Capture the cell that displays the provided text and extract its (X, Y) central coordinate. 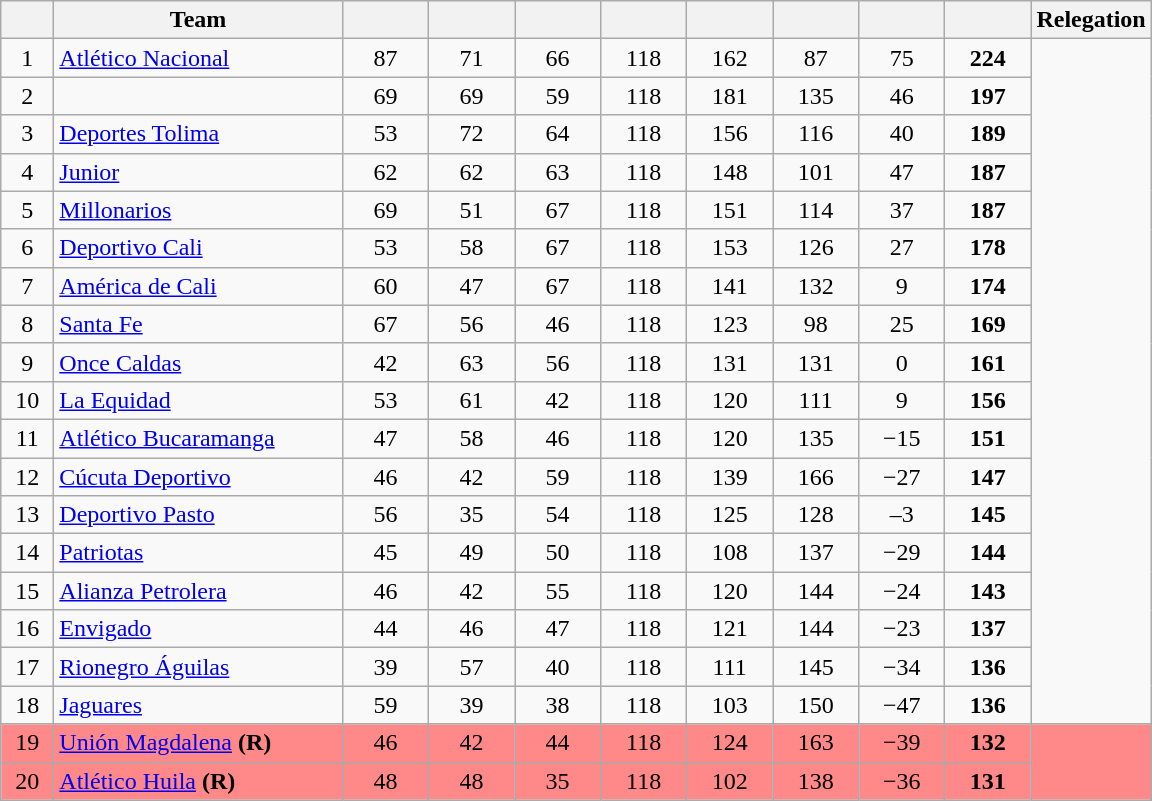
Unión Magdalena (R) (198, 743)
19 (28, 743)
27 (902, 248)
5 (28, 210)
18 (28, 705)
197 (988, 96)
101 (816, 172)
163 (816, 743)
174 (988, 286)
153 (730, 248)
147 (988, 477)
108 (730, 553)
224 (988, 58)
Atlético Huila (R) (198, 781)
189 (988, 134)
Patriotas (198, 553)
3 (28, 134)
–3 (902, 515)
123 (730, 324)
45 (385, 553)
0 (902, 362)
Relegation (1091, 20)
148 (730, 172)
38 (557, 705)
1 (28, 58)
Atlético Bucaramanga (198, 438)
Deportes Tolima (198, 134)
−36 (902, 781)
114 (816, 210)
138 (816, 781)
−27 (902, 477)
−23 (902, 629)
2 (28, 96)
161 (988, 362)
75 (902, 58)
181 (730, 96)
−39 (902, 743)
66 (557, 58)
139 (730, 477)
55 (557, 591)
14 (28, 553)
6 (28, 248)
Rionegro Águilas (198, 667)
Once Caldas (198, 362)
50 (557, 553)
124 (730, 743)
Envigado (198, 629)
15 (28, 591)
13 (28, 515)
60 (385, 286)
25 (902, 324)
121 (730, 629)
20 (28, 781)
La Equidad (198, 400)
América de Cali (198, 286)
12 (28, 477)
150 (816, 705)
8 (28, 324)
−34 (902, 667)
16 (28, 629)
141 (730, 286)
54 (557, 515)
102 (730, 781)
51 (471, 210)
49 (471, 553)
Santa Fe (198, 324)
178 (988, 248)
10 (28, 400)
17 (28, 667)
143 (988, 591)
103 (730, 705)
98 (816, 324)
4 (28, 172)
61 (471, 400)
−47 (902, 705)
126 (816, 248)
Millonarios (198, 210)
11 (28, 438)
−24 (902, 591)
166 (816, 477)
Atlético Nacional (198, 58)
−15 (902, 438)
Alianza Petrolera (198, 591)
64 (557, 134)
169 (988, 324)
Junior (198, 172)
57 (471, 667)
116 (816, 134)
Team (198, 20)
72 (471, 134)
Deportivo Cali (198, 248)
Deportivo Pasto (198, 515)
128 (816, 515)
−29 (902, 553)
Cúcuta Deportivo (198, 477)
Jaguares (198, 705)
37 (902, 210)
162 (730, 58)
7 (28, 286)
71 (471, 58)
125 (730, 515)
